Scan for the cell matching the given text and deliver its (x, y) coordinate at center. 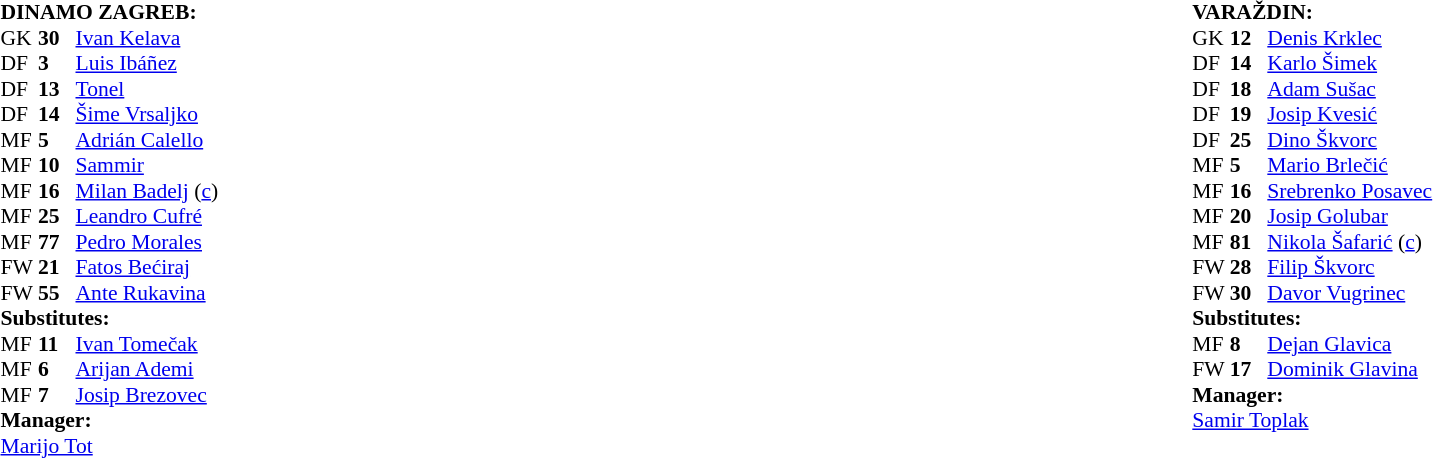
21 (57, 267)
Fatos Bećiraj (185, 267)
10 (57, 165)
Milan Badelj (c) (185, 191)
Substitutes: (146, 319)
Šime Vrsaljko (185, 115)
6 (57, 369)
81 (1249, 242)
77 (57, 242)
Pedro Morales (185, 242)
8 (1249, 344)
7 (57, 395)
20 (1249, 217)
18 (1249, 89)
DINAMO ZAGREB: (172, 13)
Sammir (185, 165)
Ivan Kelava (185, 38)
Tonel (185, 89)
55 (57, 293)
Ante Rukavina (185, 293)
17 (1249, 369)
Adrián Calello (185, 140)
Manager: (146, 421)
13 (57, 89)
12 (1249, 38)
Josip Brezovec (185, 395)
11 (57, 344)
28 (1249, 267)
Arijan Ademi (185, 369)
19 (1249, 115)
3 (57, 63)
Luis Ibáñez (185, 63)
Ivan Tomečak (185, 344)
Leandro Cufré (185, 217)
